Pinpoint the cell where the given text exists, returning its (X, Y) midpoint coordinate. 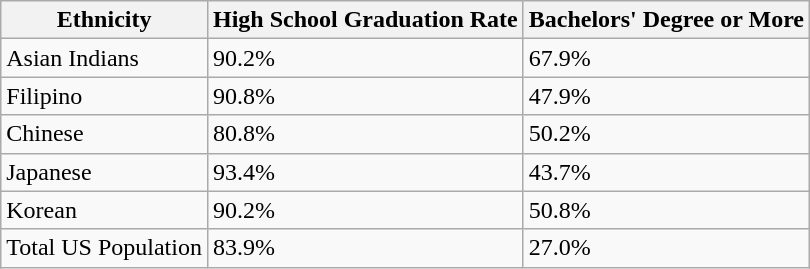
Total US Population (104, 248)
80.8% (365, 134)
Filipino (104, 96)
Japanese (104, 172)
Bachelors' Degree or More (666, 20)
Asian Indians (104, 58)
90.8% (365, 96)
67.9% (666, 58)
93.4% (365, 172)
Ethnicity (104, 20)
50.2% (666, 134)
Korean (104, 210)
47.9% (666, 96)
27.0% (666, 248)
83.9% (365, 248)
50.8% (666, 210)
High School Graduation Rate (365, 20)
Chinese (104, 134)
43.7% (666, 172)
